Search for the cell housing the specified text and yield its [x, y] center coordinate. 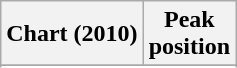
Chart (2010) [72, 34]
Peakposition [189, 34]
